Determine the [x, y] coordinate at the center of the cell enclosing the given text.  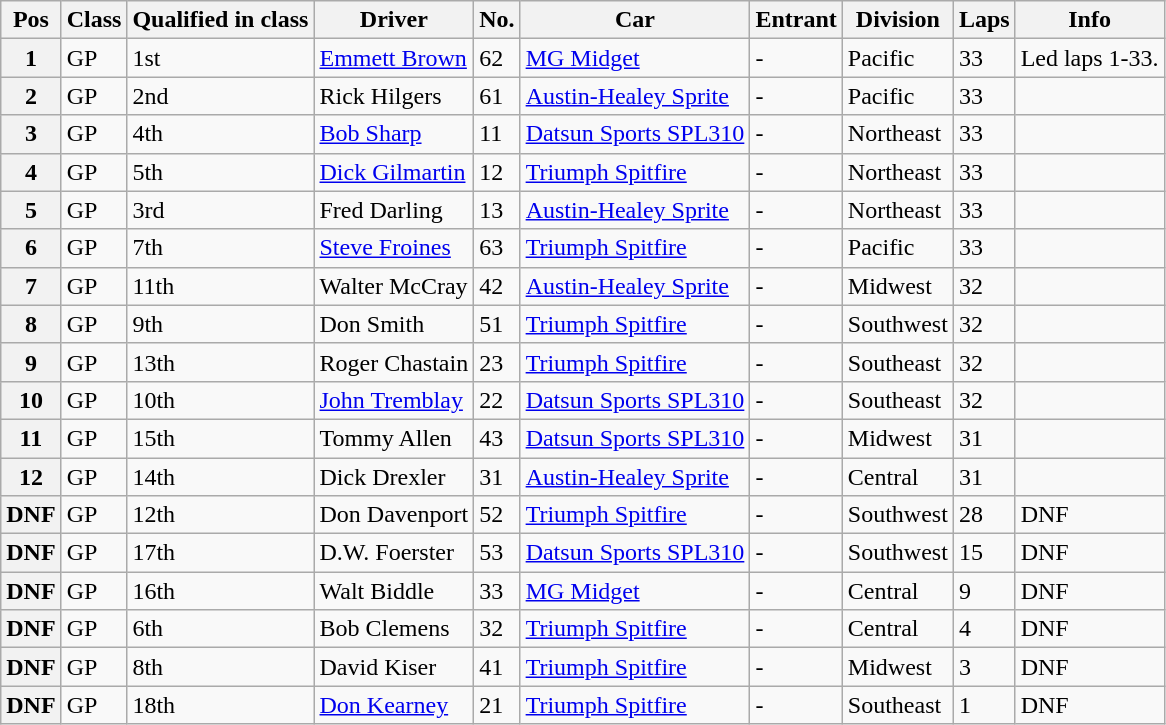
Qualified in class [220, 20]
Steve Froines [394, 248]
Class [94, 20]
Tommy Allen [394, 438]
Bob Sharp [394, 134]
5th [220, 172]
Rick Hilgers [394, 96]
D.W. Foerster [394, 553]
41 [497, 667]
John Tremblay [394, 400]
28 [984, 515]
Driver [394, 20]
13 [497, 210]
51 [497, 324]
Led laps 1-33. [1090, 58]
David Kiser [394, 667]
Emmett Brown [394, 58]
Division [898, 20]
2 [31, 96]
42 [497, 286]
13th [220, 362]
7 [31, 286]
Don Kearney [394, 705]
18th [220, 705]
6th [220, 629]
53 [497, 553]
21 [497, 705]
Don Smith [394, 324]
10 [31, 400]
2nd [220, 96]
3rd [220, 210]
23 [497, 362]
Laps [984, 20]
9th [220, 324]
4th [220, 134]
Entrant [796, 20]
8th [220, 667]
Walt Biddle [394, 591]
Bob Clemens [394, 629]
16th [220, 591]
14th [220, 477]
Don Davenport [394, 515]
Dick Gilmartin [394, 172]
6 [31, 248]
Fred Darling [394, 210]
Dick Drexler [394, 477]
43 [497, 438]
Roger Chastain [394, 362]
11th [220, 286]
Car [635, 20]
12th [220, 515]
Pos [31, 20]
8 [31, 324]
7th [220, 248]
Info [1090, 20]
61 [497, 96]
63 [497, 248]
62 [497, 58]
15 [984, 553]
17th [220, 553]
1st [220, 58]
15th [220, 438]
No. [497, 20]
52 [497, 515]
5 [31, 210]
Walter McCray [394, 286]
10th [220, 400]
22 [497, 400]
